For the text-containing cell, return its midpoint in (X, Y) coordinate format. 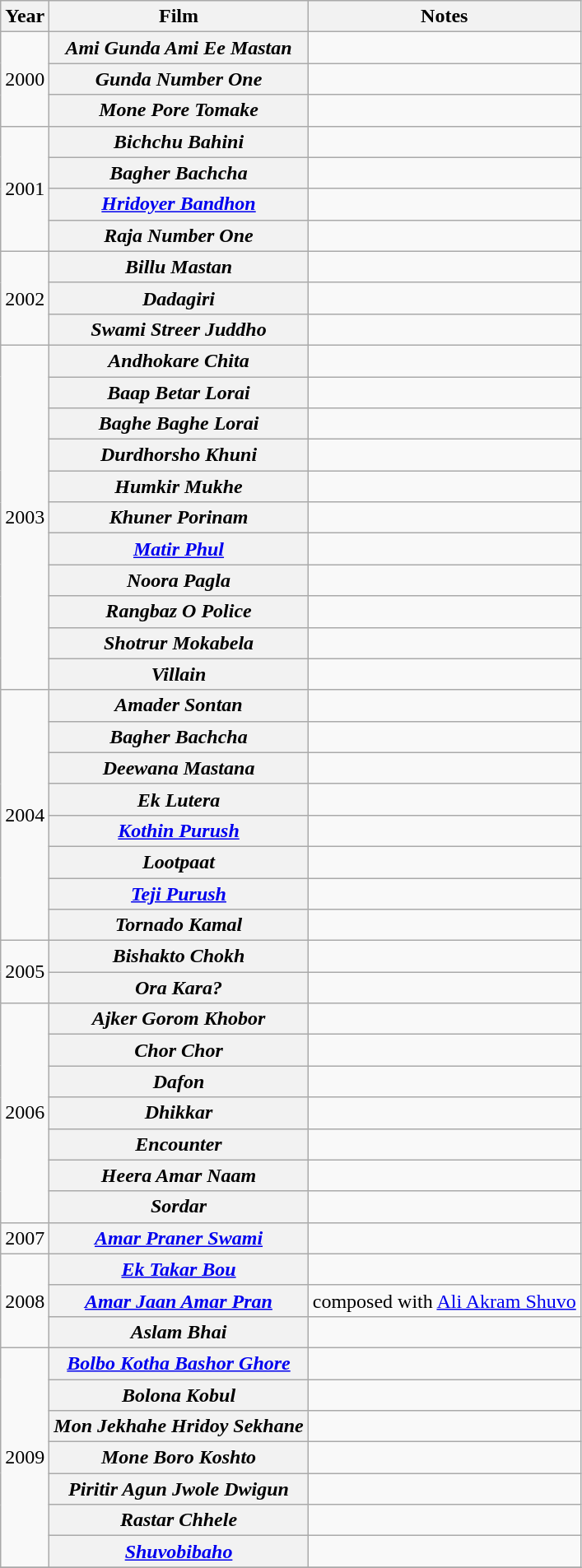
Rastar Chhele (179, 1520)
Mone Boro Koshto (179, 1458)
2000 (25, 79)
Encounter (179, 1144)
2004 (25, 815)
Amar Praner Swami (179, 1238)
2009 (25, 1457)
Amar Jaan Amar Pran (179, 1300)
Kothin Purush (179, 831)
Lootpaat (179, 862)
Mone Pore Tomake (179, 110)
Bishakto Chokh (179, 956)
2006 (25, 1113)
2001 (25, 188)
Shotrur Mokabela (179, 643)
composed with Ali Akram Shuvo (445, 1300)
Matir Phul (179, 549)
Heera Amar Naam (179, 1175)
Noora Pagla (179, 580)
Dadagiri (179, 298)
Bolona Kobul (179, 1395)
Hridoyer Bandhon (179, 204)
Piritir Agun Jwole Dwigun (179, 1489)
Film (179, 16)
Ek Takar Bou (179, 1269)
Bolbo Kotha Bashor Ghore (179, 1363)
Mon Jekhahe Hridoy Sekhane (179, 1426)
2002 (25, 298)
2008 (25, 1300)
Ora Kara? (179, 988)
Deewana Mastana (179, 768)
Baghe Baghe Lorai (179, 424)
Swami Streer Juddho (179, 329)
Humkir Mukhe (179, 486)
Amader Sontan (179, 705)
Gunda Number One (179, 79)
2003 (25, 517)
2007 (25, 1238)
Baap Betar Lorai (179, 393)
Dafon (179, 1082)
Aslam Bhai (179, 1332)
Sordar (179, 1207)
Teji Purush (179, 893)
Tornado Kamal (179, 925)
Durdhorsho Khuni (179, 455)
Chor Chor (179, 1050)
Notes (445, 16)
Rangbaz O Police (179, 612)
Raja Number One (179, 235)
Billu Mastan (179, 267)
Shuvobibaho (179, 1552)
Bichchu Bahini (179, 142)
Ami Gunda Ami Ee Mastan (179, 48)
Khuner Porinam (179, 518)
Ek Lutera (179, 799)
Ajker Gorom Khobor (179, 1019)
Villain (179, 674)
2005 (25, 972)
Andhokare Chita (179, 361)
Year (25, 16)
Dhikkar (179, 1113)
